Scan for the cell matching the given text and deliver its (X, Y) coordinate at center. 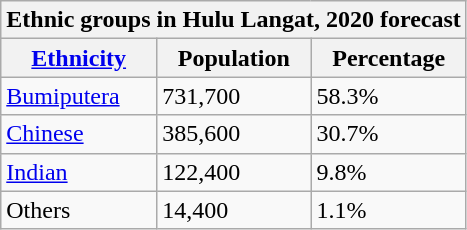
122,400 (234, 172)
Indian (79, 172)
30.7% (388, 134)
Ethnic groups in Hulu Langat, 2020 forecast (234, 20)
Others (79, 210)
Population (234, 58)
14,400 (234, 210)
58.3% (388, 96)
Percentage (388, 58)
Chinese (79, 134)
Bumiputera (79, 96)
Ethnicity (79, 58)
385,600 (234, 134)
1.1% (388, 210)
9.8% (388, 172)
731,700 (234, 96)
